Return [x, y] of the center of cell containing provided text 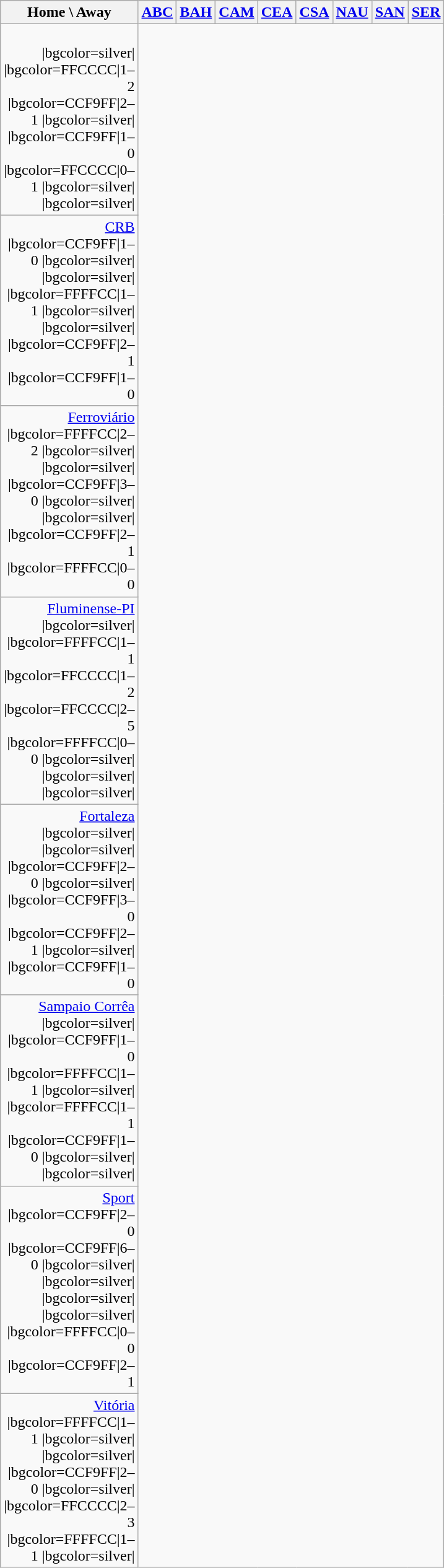
SAN [390, 12]
CSA [315, 12]
Home \ Away [69, 12]
BAH [196, 12]
NAU [352, 12]
CAM [237, 12]
SER [426, 12]
CEA [277, 12]
|bgcolor=silver| |bgcolor=FFCCCC|1–2 |bgcolor=CCF9FF|2–1 |bgcolor=silver| |bgcolor=CCF9FF|1–0 |bgcolor=FFCCCC|0–1 |bgcolor=silver| |bgcolor=silver| [69, 120]
ABC [157, 12]
